Return [X, Y] of the center of cell containing provided text 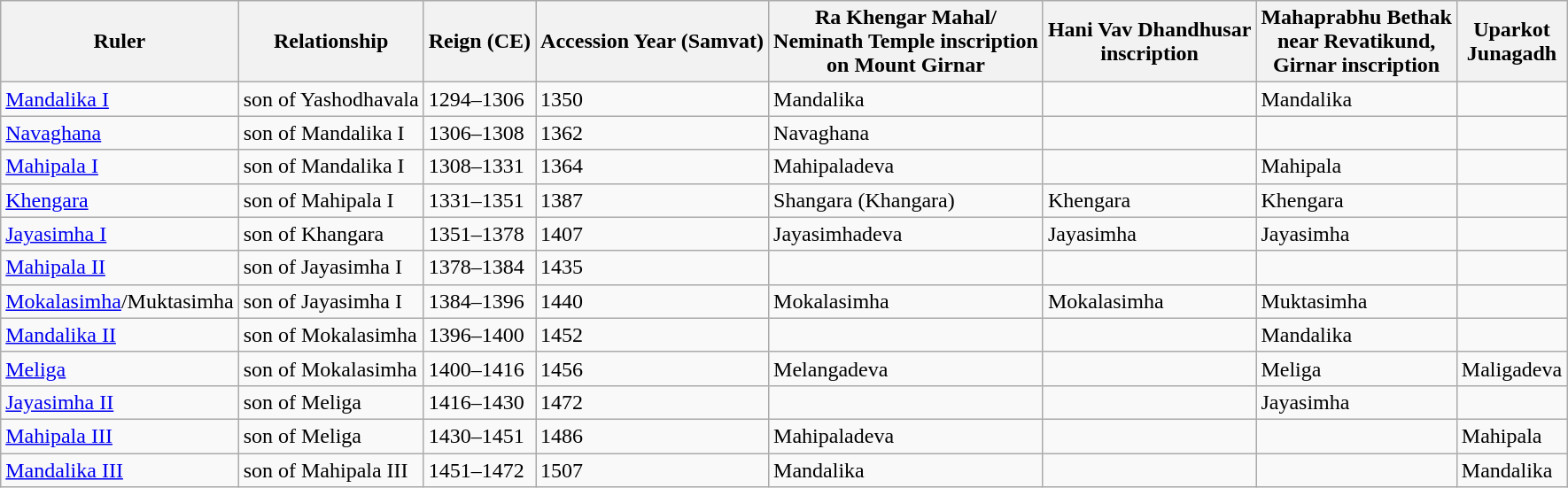
son of Mahipala III [331, 470]
Ruler [120, 42]
1364 [652, 167]
1387 [652, 200]
UparkotJunagadh [1511, 42]
Mahipala III [120, 436]
Jayasimhadeva [906, 234]
Mahipala I [120, 167]
son of Yashodhavala [331, 99]
Reign (CE) [479, 42]
son of Khangara [331, 234]
1384–1396 [479, 301]
Accession Year (Samvat) [652, 42]
1435 [652, 267]
1350 [652, 99]
Mokalasimha/Muktasimha [120, 301]
Shangara (Khangara) [906, 200]
1507 [652, 470]
1400–1416 [479, 368]
Jayasimha II [120, 402]
Mandalika II [120, 335]
1378–1384 [479, 267]
1331–1351 [479, 200]
1351–1378 [479, 234]
1362 [652, 133]
1456 [652, 368]
Mahipala II [120, 267]
son of Mahipala I [331, 200]
1407 [652, 234]
1308–1331 [479, 167]
Mandalika III [120, 470]
1306–1308 [479, 133]
Mandalika I [120, 99]
Melangadeva [906, 368]
Relationship [331, 42]
1451–1472 [479, 470]
1440 [652, 301]
Hani Vav Dhandhusarinscription [1150, 42]
1430–1451 [479, 436]
1486 [652, 436]
Jayasimha I [120, 234]
Mahaprabhu Bethaknear Revatikund,Girnar inscription [1356, 42]
1294–1306 [479, 99]
1452 [652, 335]
1396–1400 [479, 335]
Ra Khengar Mahal/Neminath Temple inscriptionon Mount Girnar [906, 42]
Muktasimha [1356, 301]
Maligadeva [1511, 368]
1416–1430 [479, 402]
1472 [652, 402]
